Return [X, Y] of the center of cell containing provided text 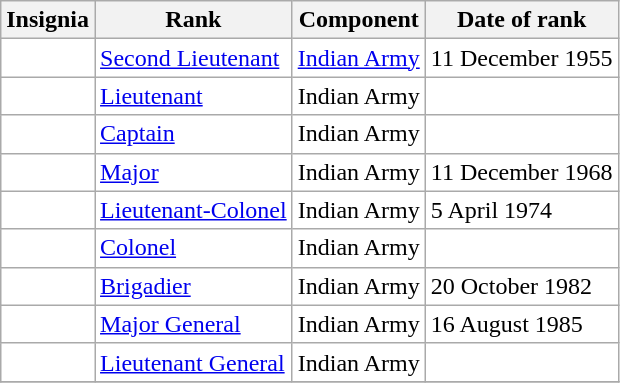
Insignia [48, 20]
16 August 1985 [522, 324]
Major General [194, 324]
Component [358, 20]
Captain [194, 134]
20 October 1982 [522, 286]
11 December 1955 [522, 58]
Lieutenant [194, 96]
Major [194, 172]
Lieutenant-Colonel [194, 210]
5 April 1974 [522, 210]
Date of rank [522, 20]
Rank [194, 20]
Brigadier [194, 286]
Second Lieutenant [194, 58]
11 December 1968 [522, 172]
Lieutenant General [194, 362]
Colonel [194, 248]
